Scan for the cell matching the given text and deliver its (x, y) coordinate at center. 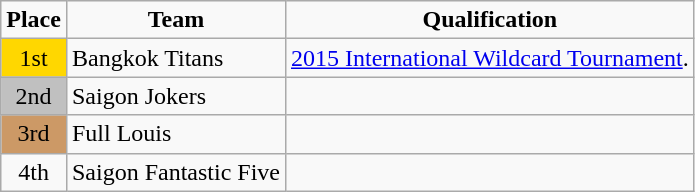
4th (34, 172)
2015 International Wildcard Tournament. (490, 58)
Full Louis (176, 134)
Qualification (490, 20)
2nd (34, 96)
Team (176, 20)
Saigon Jokers (176, 96)
Place (34, 20)
3rd (34, 134)
1st (34, 58)
Bangkok Titans (176, 58)
Saigon Fantastic Five (176, 172)
